Search for the cell housing the specified text and yield its [x, y] center coordinate. 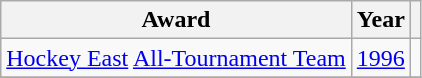
Year [380, 20]
Hockey East All-Tournament Team [176, 58]
Award [176, 20]
1996 [380, 58]
